Determine the [X, Y] coordinate at the center of the cell enclosing the given text.  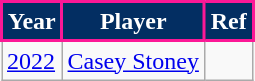
Casey Stoney [133, 60]
Ref [228, 22]
Year [32, 22]
2022 [32, 60]
Player [133, 22]
